Pinpoint the cell where the given text exists, returning its [X, Y] midpoint coordinate. 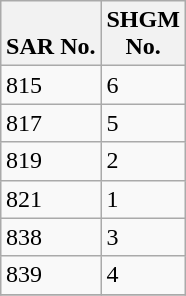
817 [51, 123]
4 [143, 275]
6 [143, 85]
SAR No. [51, 34]
819 [51, 161]
3 [143, 237]
839 [51, 275]
5 [143, 123]
SHGMNo. [143, 34]
838 [51, 237]
2 [143, 161]
1 [143, 199]
815 [51, 85]
821 [51, 199]
